Capture the cell that displays the provided text and extract its (X, Y) central coordinate. 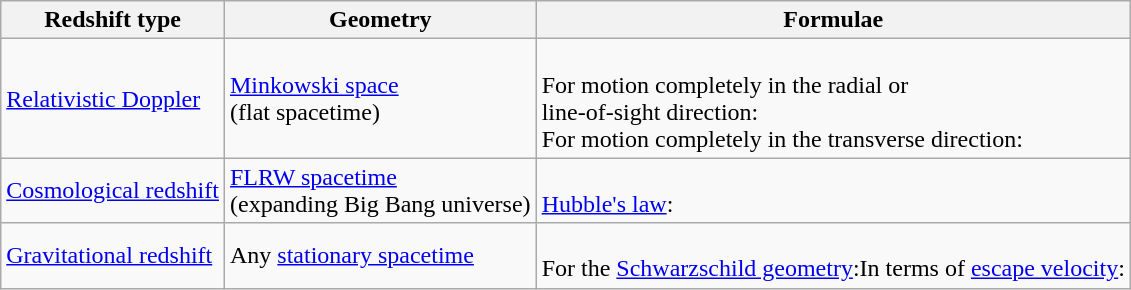
Hubble's law: (833, 190)
For the Schwarzschild geometry:In terms of escape velocity: (833, 256)
Formulae (833, 20)
Any stationary spacetime (380, 256)
Geometry (380, 20)
Minkowski space(flat spacetime) (380, 98)
For motion completely in the radial orline-of-sight direction: For motion completely in the transverse direction: (833, 98)
Cosmological redshift (113, 190)
Gravitational redshift (113, 256)
FLRW spacetime(expanding Big Bang universe) (380, 190)
Redshift type (113, 20)
Relativistic Doppler (113, 98)
